From the cell containing the given text, extract its center point as (x, y) coordinate. 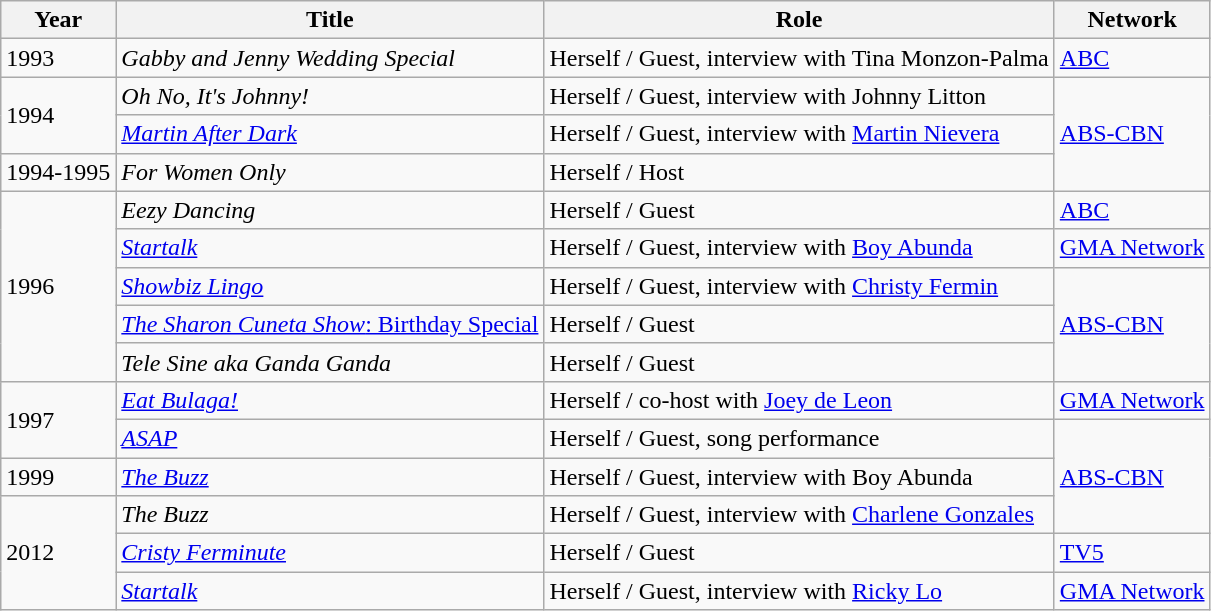
Cristy Ferminute (330, 553)
Role (799, 20)
Eat Bulaga! (330, 400)
1993 (58, 58)
Herself / Guest, interview with Tina Monzon-Palma (799, 58)
Network (1132, 20)
Herself / Guest, interview with Christy Fermin (799, 286)
Year (58, 20)
1994-1995 (58, 172)
1996 (58, 286)
TV5 (1132, 553)
2012 (58, 553)
Showbiz Lingo (330, 286)
Herself / Guest, interview with Martin Nievera (799, 134)
Herself / Guest, song performance (799, 438)
The Sharon Cuneta Show: Birthday Special (330, 324)
Eezy Dancing (330, 210)
Herself / Guest, interview with Ricky Lo (799, 591)
Herself / Guest, interview with Charlene Gonzales (799, 515)
Oh No, It's Johnny! (330, 96)
1997 (58, 419)
Herself / Guest, interview with Johnny Litton (799, 96)
Tele Sine aka Ganda Ganda (330, 362)
Gabby and Jenny Wedding Special (330, 58)
Herself / co-host with Joey de Leon (799, 400)
For Women Only (330, 172)
ASAP (330, 438)
1994 (58, 115)
Martin After Dark (330, 134)
Herself / Host (799, 172)
1999 (58, 477)
Title (330, 20)
